Provide the [x, y] coordinate of the cell's center where the given text is located.  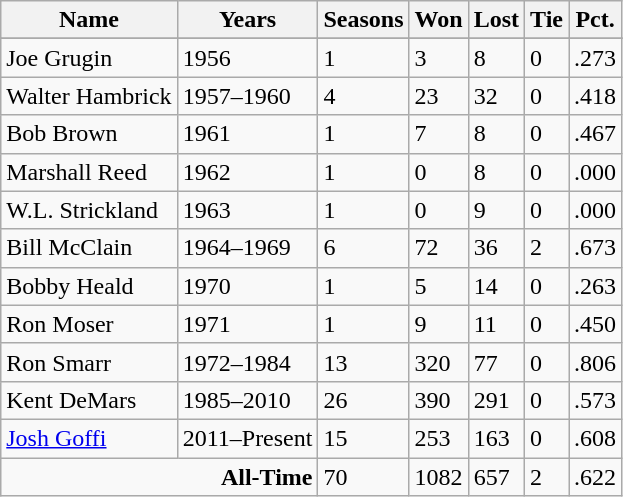
Marshall Reed [89, 172]
253 [438, 438]
3 [438, 58]
15 [364, 438]
Seasons [364, 20]
390 [438, 400]
.573 [596, 400]
6 [364, 248]
Lost [496, 20]
.418 [596, 96]
1082 [438, 477]
23 [438, 96]
32 [496, 96]
1962 [248, 172]
77 [496, 362]
Ron Smarr [89, 362]
Ron Moser [89, 324]
1964–1969 [248, 248]
291 [496, 400]
Walter Hambrick [89, 96]
.608 [596, 438]
.450 [596, 324]
1961 [248, 134]
11 [496, 324]
320 [438, 362]
5 [438, 286]
1971 [248, 324]
70 [364, 477]
1956 [248, 58]
26 [364, 400]
14 [496, 286]
36 [496, 248]
1957–1960 [248, 96]
657 [496, 477]
Josh Goffi [89, 438]
1963 [248, 210]
Bob Brown [89, 134]
7 [438, 134]
Bobby Heald [89, 286]
Tie [547, 20]
.806 [596, 362]
.467 [596, 134]
Years [248, 20]
.263 [596, 286]
Bill McClain [89, 248]
Joe Grugin [89, 58]
13 [364, 362]
163 [496, 438]
2011–Present [248, 438]
1970 [248, 286]
1985–2010 [248, 400]
Won [438, 20]
Name [89, 20]
4 [364, 96]
.273 [596, 58]
.673 [596, 248]
72 [438, 248]
.622 [596, 477]
1972–1984 [248, 362]
W.L. Strickland [89, 210]
Pct. [596, 20]
All-Time [160, 477]
Kent DeMars [89, 400]
